Output the (X, Y) coordinate of the center of the cell containing the given text.  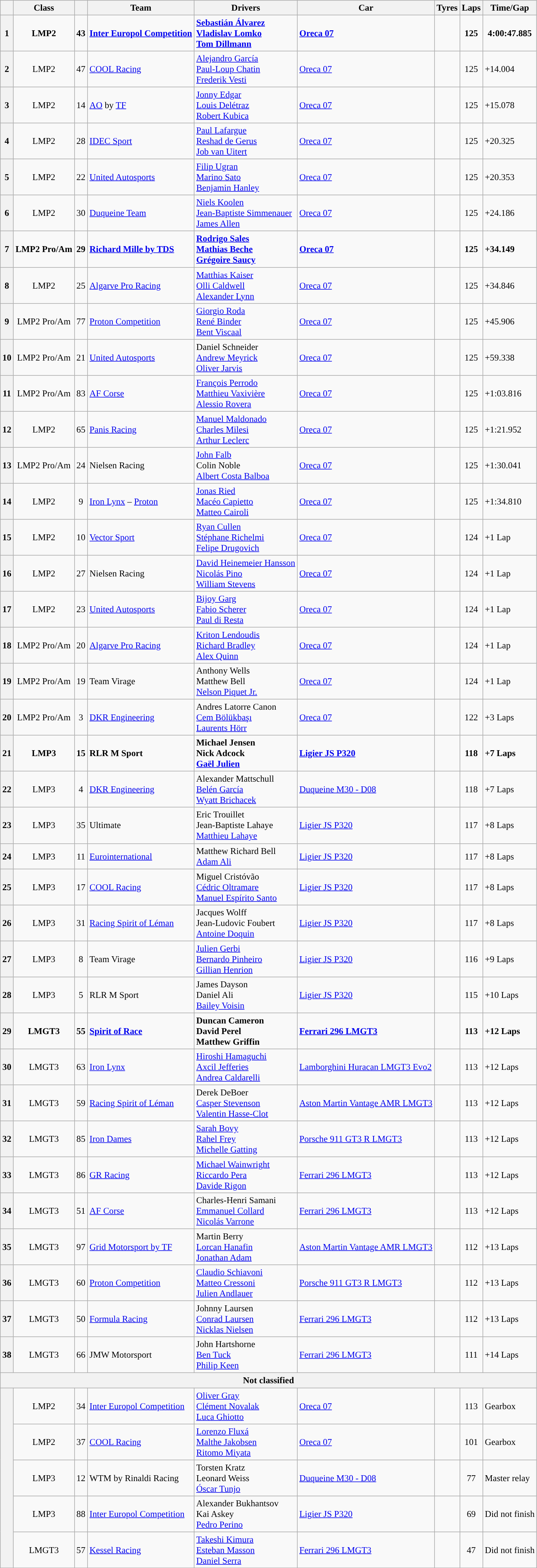
57 (81, 1550)
Team (141, 8)
Tyres (447, 8)
18 (7, 646)
Lamborghini Huracan LMGT3 Evo2 (366, 1067)
Johnny Laursen Conrad Laursen Nicklas Nielsen (246, 1319)
97 (81, 1247)
James Dayson Daniel Ali Bailey Voisin (246, 995)
Kriton Lendoudis Richard Bradley Alex Quinn (246, 646)
+10 Laps (510, 995)
69 (471, 1514)
Richard Mille by TDS (141, 249)
88 (81, 1514)
Bijoy Garg Fabio Scherer Paul di Resta (246, 609)
Niels Koolen Jean-Baptiste Simmenauer James Allen (246, 213)
Alejandro García Paul-Loup Chatin Frederik Vesti (246, 69)
+20.325 (510, 141)
+15.078 (510, 105)
63 (81, 1067)
Miguel Cristóvão Cédric Oltramare Manuel Espírito Santo (246, 887)
Andres Latorre Canon Cem Bölükbaşı Laurents Hörr (246, 718)
86 (81, 1175)
Duqueine Team (141, 213)
65 (81, 429)
Grid Motorsport by TF (141, 1247)
+1:34.810 (510, 501)
Iron Dames (141, 1139)
David Heinemeier Hansson Nicolás Pino William Stevens (246, 573)
Class (44, 8)
Master relay (510, 1478)
111 (471, 1355)
Ryan Cullen Stéphane Richelmi Felipe Drugovich (246, 537)
33 (7, 1175)
+24.186 (510, 213)
Hiroshi Hamaguchi Axcil Jefferies Andrea Caldarelli (246, 1067)
Anthony Wells Matthew Bell Nelson Piquet Jr. (246, 681)
Sarah Bovy Rahel Frey Michelle Gatting (246, 1139)
Alexander Bukhantsov Kai Askey Pedro Perino (246, 1514)
Julien Gerbi Bernardo Pinheiro Gillian Henrion (246, 959)
+59.338 (510, 357)
Ultimate (141, 826)
Derek DeBoer Casper Stevenson Valentin Hasse-Clot (246, 1103)
Manuel Maldonado Charles Milesi Arthur Leclerc (246, 429)
4:00:47.885 (510, 33)
Martin Berry Lorcan Hanafin Jonathan Adam (246, 1247)
Claudio Schiavoni Matteo Cressoni Julien Andlauer (246, 1283)
Vector Sport (141, 537)
+1:03.816 (510, 393)
66 (81, 1355)
7 (7, 249)
François Perrodo Matthieu Vaxivière Alessio Rovera (246, 393)
115 (471, 995)
Matthew Richard Bell Adam Ali (246, 856)
+14.004 (510, 69)
Eric Trouillet Jean-Baptiste Lahaye Matthieu Lahaye (246, 826)
Michael Wainwright Riccardo Pera Davide Rigon (246, 1175)
Jacques Wolff Jean-Ludovic Foubert Antoine Doquin (246, 923)
116 (471, 959)
Jonas Ried Macéo Capietto Matteo Cairoli (246, 501)
John Falb Colin Noble Albert Costa Balboa (246, 466)
Iron Lynx (141, 1067)
Michael Jensen Nick Adcock Gaël Julien (246, 753)
122 (471, 718)
Jonny Edgar Louis Delétraz Robert Kubica (246, 105)
Daniel Schneider Andrew Meyrick Oliver Jarvis (246, 357)
+45.906 (510, 321)
+34.149 (510, 249)
GR Racing (141, 1175)
Oliver Gray Clément Novalak Luca Ghiotto (246, 1406)
85 (81, 1139)
16 (7, 573)
38 (7, 1355)
51 (81, 1211)
Formula Racing (141, 1319)
WTM by Rinaldi Racing (141, 1478)
26 (7, 923)
+9 Laps (510, 959)
32 (7, 1139)
13 (7, 466)
+14 Laps (510, 1355)
+1:30.041 (510, 466)
Iron Lynx – Proton (141, 501)
Filip Ugran Marino Sato Benjamin Hanley (246, 177)
Giorgio Roda René Binder Bent Viscaal (246, 321)
Sebastián Álvarez Vladislav Lomko Tom Dillmann (246, 33)
Not classified (269, 1380)
Matthias Kaiser Olli Caldwell Alexander Lynn (246, 285)
Takeshi Kimura Esteban Masson Daniel Serra (246, 1550)
John Hartshorne Ben Tuck Philip Keen (246, 1355)
Car (366, 8)
IDEC Sport (141, 141)
43 (81, 33)
Paul Lafargue Reshad de Gerus Job van Uitert (246, 141)
AO by TF (141, 105)
+1:21.952 (510, 429)
59 (81, 1103)
Rodrigo Sales Mathias Beche Grégoire Saucy (246, 249)
+20.353 (510, 177)
Torsten Kratz Leonard Weiss Óscar Tunjo (246, 1478)
50 (81, 1319)
Alexander Mattschull Belén García Wyatt Brichacek (246, 790)
Eurointernational (141, 856)
2 (7, 69)
83 (81, 393)
JMW Motorsport (141, 1355)
Kessel Racing (141, 1550)
Panis Racing (141, 429)
36 (7, 1283)
Spirit of Race (141, 1031)
+34.846 (510, 285)
Lorenzo Fluxá Malthe Jakobsen Ritomo Miyata (246, 1442)
+3 Laps (510, 718)
Time/Gap (510, 8)
60 (81, 1283)
55 (81, 1031)
Laps (471, 8)
6 (7, 213)
Duncan Cameron David Perel Matthew Griffin (246, 1031)
Charles-Henri Samani Emmanuel Collard Nicolás Varrone (246, 1211)
1 (7, 33)
Drivers (246, 8)
101 (471, 1442)
